Return [X, Y] of the center of cell containing provided text 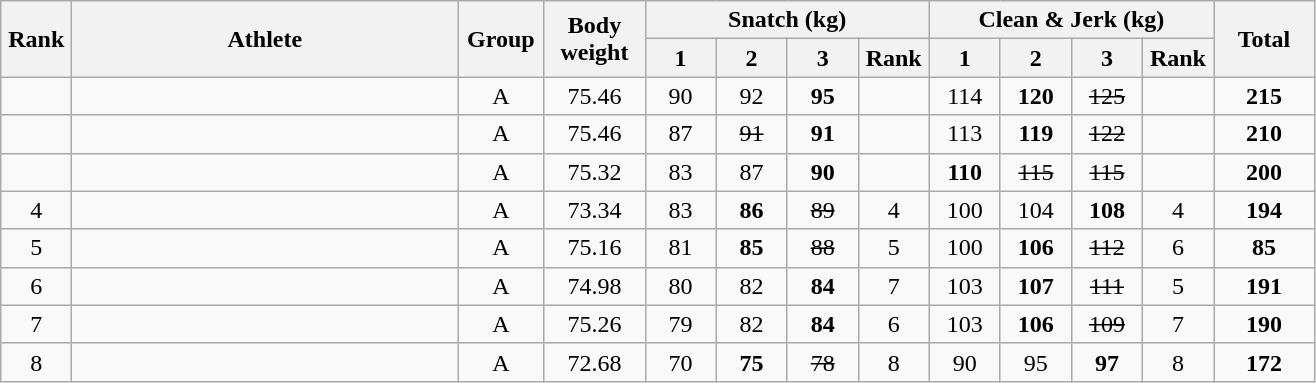
108 [1106, 210]
114 [964, 96]
107 [1036, 286]
75 [752, 362]
215 [1264, 96]
80 [680, 286]
97 [1106, 362]
Snatch (kg) [787, 20]
191 [1264, 286]
119 [1036, 134]
104 [1036, 210]
72.68 [594, 362]
79 [680, 324]
Group [501, 39]
Total [1264, 39]
Athlete [265, 39]
73.34 [594, 210]
194 [1264, 210]
112 [1106, 248]
74.98 [594, 286]
190 [1264, 324]
92 [752, 96]
75.16 [594, 248]
113 [964, 134]
120 [1036, 96]
70 [680, 362]
86 [752, 210]
122 [1106, 134]
200 [1264, 172]
81 [680, 248]
89 [822, 210]
75.26 [594, 324]
172 [1264, 362]
110 [964, 172]
109 [1106, 324]
210 [1264, 134]
88 [822, 248]
78 [822, 362]
Clean & Jerk (kg) [1071, 20]
125 [1106, 96]
111 [1106, 286]
Body weight [594, 39]
75.32 [594, 172]
